Output the [X, Y] coordinate of the center of the cell containing the given text.  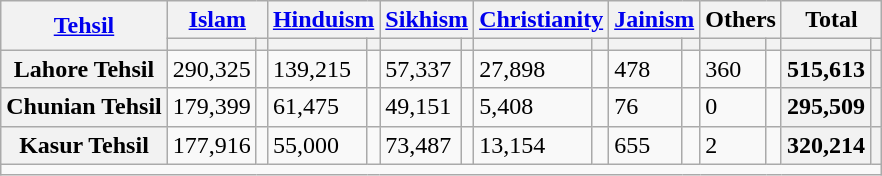
290,325 [212, 69]
Sikhism [427, 20]
61,475 [317, 107]
515,613 [826, 69]
177,916 [212, 145]
295,509 [826, 107]
76 [646, 107]
139,215 [317, 69]
Jainism [654, 20]
179,399 [212, 107]
5,408 [533, 107]
2 [733, 145]
Islam [217, 20]
Hinduism [323, 20]
655 [646, 145]
320,214 [826, 145]
Total [831, 20]
Tehsil [84, 26]
Christianity [542, 20]
Lahore Tehsil [84, 69]
478 [646, 69]
360 [733, 69]
55,000 [317, 145]
Others [741, 20]
13,154 [533, 145]
57,337 [421, 69]
Chunian Tehsil [84, 107]
73,487 [421, 145]
27,898 [533, 69]
Kasur Tehsil [84, 145]
0 [733, 107]
49,151 [421, 107]
